For the text-containing cell, return its midpoint in [x, y] coordinate format. 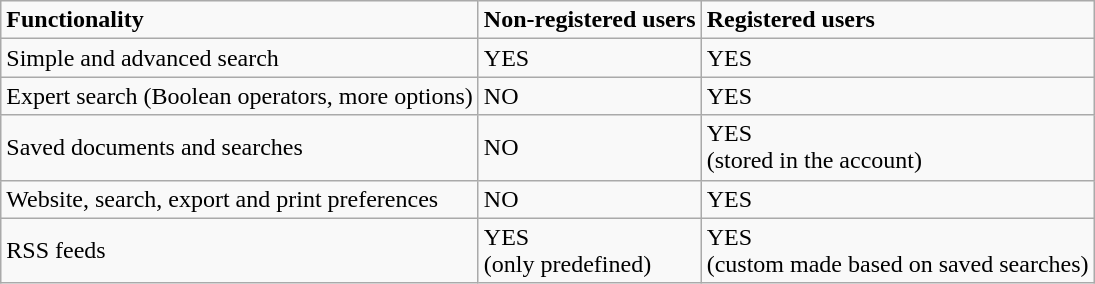
Website, search, export and print preferences [240, 199]
Registered users [898, 20]
RSS feeds [240, 250]
Expert search (Boolean operators, more options) [240, 96]
Simple and advanced search [240, 58]
Functionality [240, 20]
YES(custom made based on saved searches) [898, 250]
Saved documents and searches [240, 148]
Non-registered users [590, 20]
YES(only predefined) [590, 250]
YES(stored in the account) [898, 148]
